Find where the given text appears and provide that cell's center as (X, Y) coordinate. 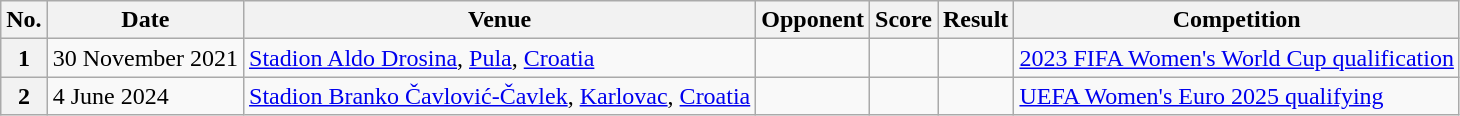
30 November 2021 (145, 58)
2 (24, 96)
1 (24, 58)
2023 FIFA Women's World Cup qualification (1237, 58)
Stadion Branko Čavlović-Čavlek, Karlovac, Croatia (500, 96)
No. (24, 20)
Opponent (813, 20)
4 June 2024 (145, 96)
Result (976, 20)
Score (904, 20)
Venue (500, 20)
Stadion Aldo Drosina, Pula, Croatia (500, 58)
UEFA Women's Euro 2025 qualifying (1237, 96)
Competition (1237, 20)
Date (145, 20)
